Capture the cell that displays the provided text and extract its (X, Y) central coordinate. 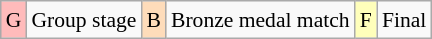
Group stage (84, 20)
G (14, 20)
Final (404, 20)
B (154, 20)
F (366, 20)
Bronze medal match (260, 20)
